Locate the cell with the specified text and output its (X, Y) center coordinate. 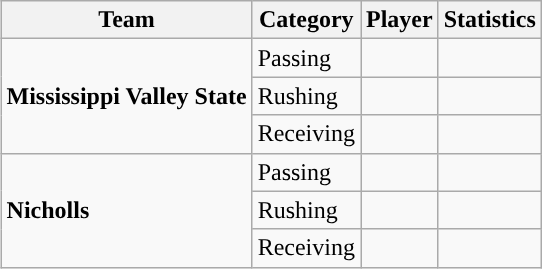
Category (306, 20)
Nicholls (126, 210)
Statistics (490, 20)
Team (126, 20)
Player (399, 20)
Mississippi Valley State (126, 96)
